Pinpoint the cell where the given text exists, returning its [X, Y] midpoint coordinate. 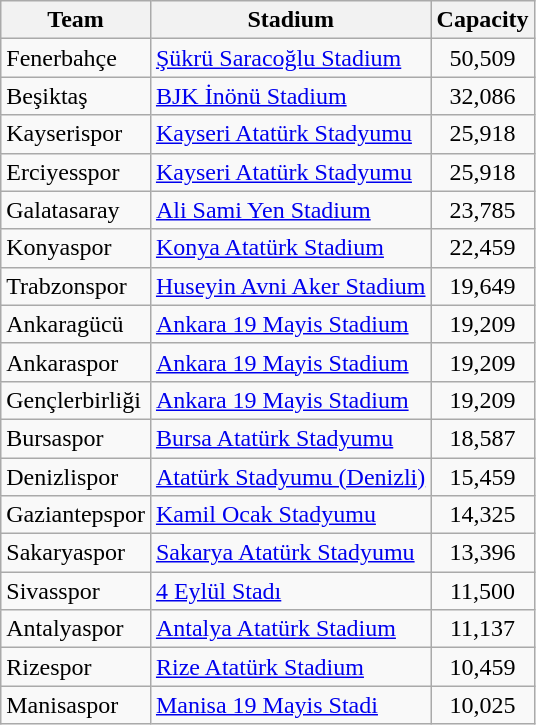
Erciyesspor [76, 172]
Ali Sami Yen Stadium [290, 210]
11,137 [482, 629]
Fenerbahçe [76, 58]
Huseyin Avni Aker Stadium [290, 286]
Manisa 19 Mayis Stadi [290, 705]
23,785 [482, 210]
Kamil Ocak Stadyumu [290, 515]
Konya Atatürk Stadium [290, 248]
Beşiktaş [76, 96]
Ankaragücü [76, 324]
Antalyaspor [76, 629]
BJK İnönü Stadium [290, 96]
13,396 [482, 553]
Stadium [290, 20]
Atatürk Stadyumu (Denizli) [290, 477]
Sivasspor [76, 591]
Kayserispor [76, 134]
Konyaspor [76, 248]
Ankaraspor [76, 362]
15,459 [482, 477]
Team [76, 20]
50,509 [482, 58]
11,500 [482, 591]
Galatasaray [76, 210]
Denizlispor [76, 477]
14,325 [482, 515]
Antalya Atatürk Stadium [290, 629]
Bursaspor [76, 438]
4 Eylül Stadı [290, 591]
Gençlerbirliği [76, 400]
Capacity [482, 20]
Gaziantepspor [76, 515]
Sakarya Atatürk Stadyumu [290, 553]
22,459 [482, 248]
Rizespor [76, 667]
Bursa Atatürk Stadyumu [290, 438]
Trabzonspor [76, 286]
10,459 [482, 667]
Sakaryaspor [76, 553]
18,587 [482, 438]
10,025 [482, 705]
Rize Atatürk Stadium [290, 667]
Manisaspor [76, 705]
Şükrü Saracoğlu Stadium [290, 58]
19,649 [482, 286]
32,086 [482, 96]
